Output the (X, Y) coordinate of the center of the cell containing the given text.  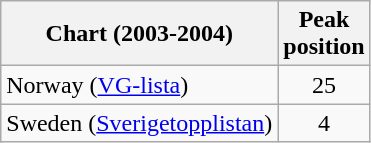
Chart (2003-2004) (140, 34)
Sweden (Sverigetopplistan) (140, 123)
25 (324, 85)
4 (324, 123)
Peakposition (324, 34)
Norway (VG-lista) (140, 85)
